Find where the given text appears and provide that cell's center as (x, y) coordinate. 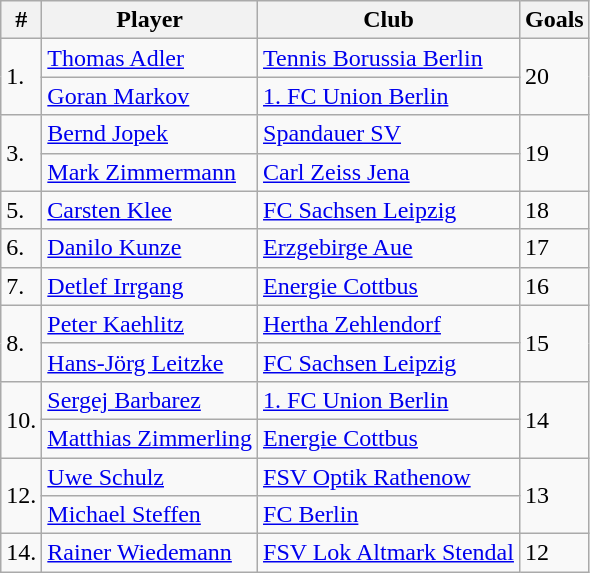
12. (22, 496)
FSV Optik Rathenow (389, 477)
Detlef Irrgang (150, 286)
7. (22, 286)
14. (22, 553)
15 (554, 343)
10. (22, 419)
Mark Zimmermann (150, 172)
# (22, 20)
19 (554, 153)
12 (554, 553)
16 (554, 286)
Player (150, 20)
18 (554, 210)
Goals (554, 20)
Club (389, 20)
1. (22, 77)
3. (22, 153)
13 (554, 496)
Michael Steffen (150, 515)
Hans-Jörg Leitzke (150, 362)
14 (554, 419)
Goran Markov (150, 96)
8. (22, 343)
Erzgebirge Aue (389, 248)
FC Berlin (389, 515)
Hertha Zehlendorf (389, 324)
Uwe Schulz (150, 477)
Sergej Barbarez (150, 400)
20 (554, 77)
17 (554, 248)
Rainer Wiedemann (150, 553)
Tennis Borussia Berlin (389, 58)
Thomas Adler (150, 58)
Danilo Kunze (150, 248)
Matthias Zimmerling (150, 438)
Spandauer SV (389, 134)
6. (22, 248)
Carsten Klee (150, 210)
FSV Lok Altmark Stendal (389, 553)
5. (22, 210)
Peter Kaehlitz (150, 324)
Bernd Jopek (150, 134)
Carl Zeiss Jena (389, 172)
